Determine the [x, y] coordinate at the center of the cell enclosing the given text.  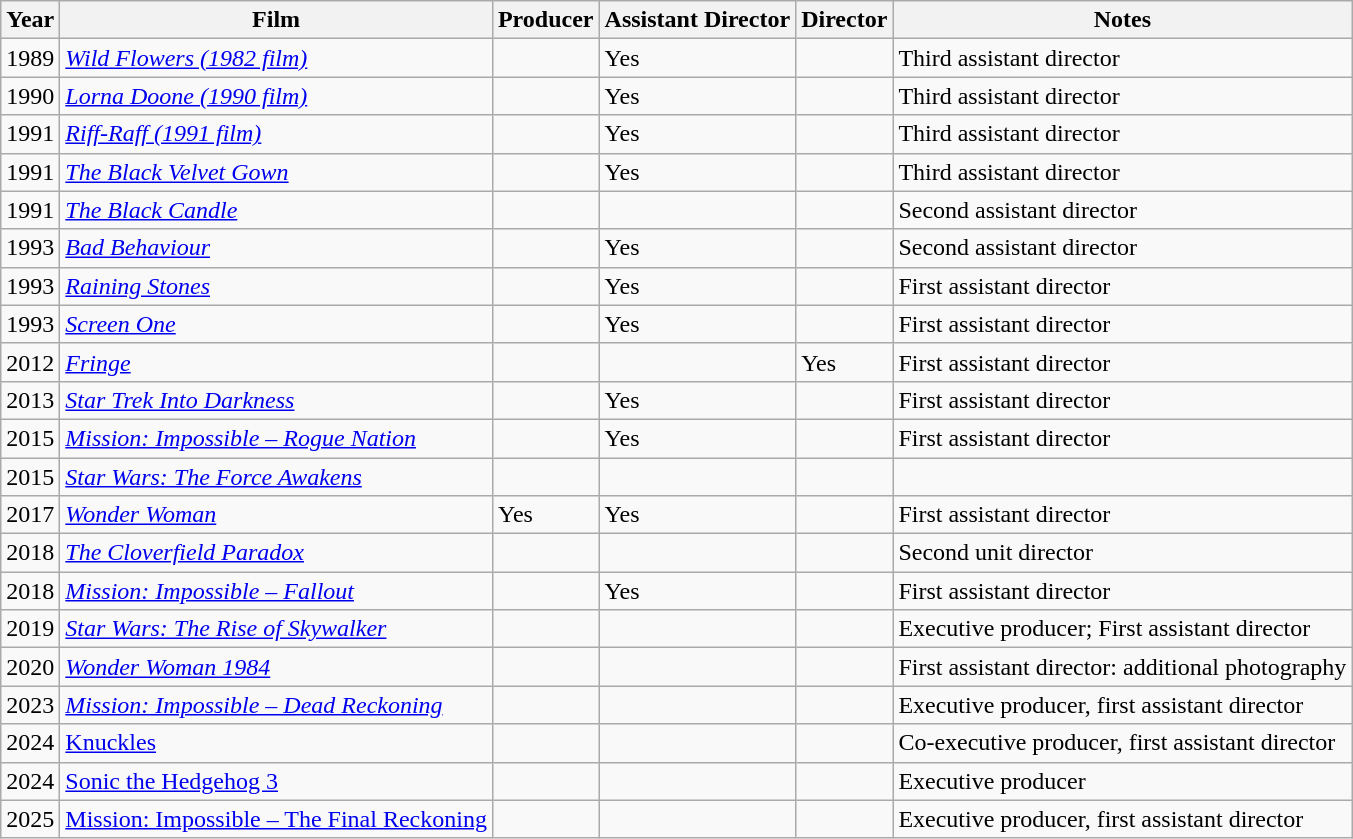
Wonder Woman [276, 515]
1990 [30, 96]
Screen One [276, 324]
Sonic the Hedgehog 3 [276, 781]
Second unit director [1122, 553]
Mission: Impossible – Dead Reckoning [276, 705]
Wild Flowers (1982 film) [276, 58]
Assistant Director [698, 20]
1989 [30, 58]
Mission: Impossible – Fallout [276, 591]
First assistant director: additional photography [1122, 667]
2017 [30, 515]
Riff-Raff (1991 film) [276, 134]
Star Trek Into Darkness [276, 400]
Mission: Impossible – Rogue Nation [276, 438]
The Black Velvet Gown [276, 172]
2020 [30, 667]
2012 [30, 362]
Knuckles [276, 743]
2013 [30, 400]
Film [276, 20]
Executive producer; First assistant director [1122, 629]
Bad Behaviour [276, 248]
Wonder Woman 1984 [276, 667]
The Black Candle [276, 210]
Executive producer [1122, 781]
Producer [546, 20]
Co-executive producer, first assistant director [1122, 743]
Notes [1122, 20]
Raining Stones [276, 286]
2025 [30, 819]
Fringe [276, 362]
Year [30, 20]
Star Wars: The Rise of Skywalker [276, 629]
Star Wars: The Force Awakens [276, 477]
2019 [30, 629]
Lorna Doone (1990 film) [276, 96]
Mission: Impossible – The Final Reckoning [276, 819]
The Cloverfield Paradox [276, 553]
2023 [30, 705]
Director [844, 20]
